From the cell containing the given text, extract its center point as (X, Y) coordinate. 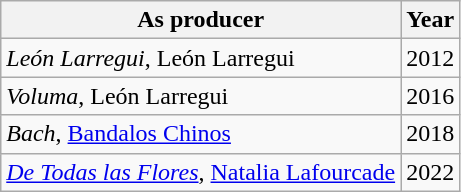
León Larregui, León Larregui (201, 58)
2022 (430, 172)
Voluma, León Larregui (201, 96)
De Todas las Flores, Natalia Lafourcade (201, 172)
2012 (430, 58)
2016 (430, 96)
2018 (430, 134)
As producer (201, 20)
Year (430, 20)
Bach, Bandalos Chinos (201, 134)
